Output the (X, Y) coordinate of the center of the cell containing the given text.  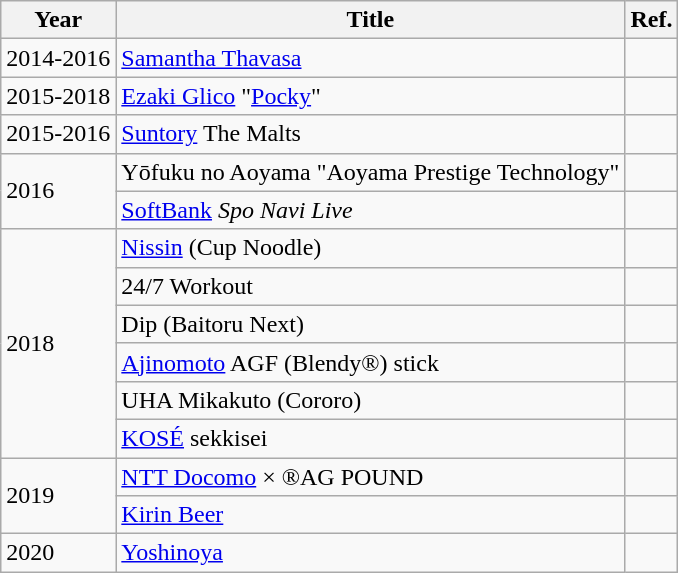
2014-2016 (58, 58)
Samantha Thavasa (370, 58)
UHA Mikakuto (Cororo) (370, 400)
SoftBank Spo Navi Live (370, 210)
Nissin (Cup Noodle) (370, 248)
2016 (58, 191)
24/7 Workout (370, 286)
Year (58, 20)
NTT Docomo × ®AG POUND (370, 477)
Yōfuku no Aoyama "Aoyama Prestige Technology" (370, 172)
Ezaki Glico "Pocky" (370, 96)
2015-2018 (58, 96)
2019 (58, 496)
Kirin Beer (370, 515)
Suntory The Malts (370, 134)
2018 (58, 343)
Yoshinoya (370, 553)
Ref. (652, 20)
Dip (Baitoru Next) (370, 324)
Title (370, 20)
Ajinomoto AGF (Blendy®) stick (370, 362)
2015-2016 (58, 134)
KOSÉ sekkisei (370, 438)
2020 (58, 553)
